Pinpoint the cell where the given text exists, returning its [X, Y] midpoint coordinate. 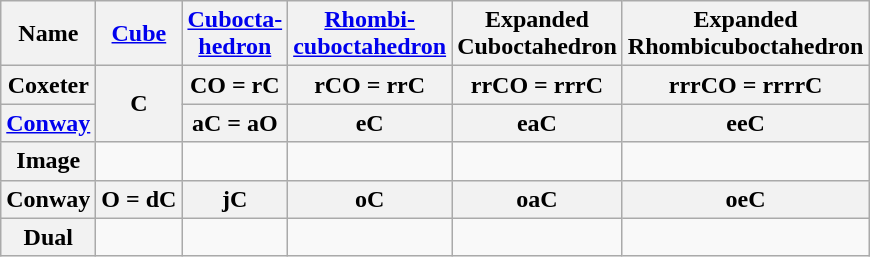
Cube [139, 34]
eaC [538, 123]
oeC [746, 199]
Name [48, 34]
O = dC [139, 199]
rrCO = rrrC [538, 85]
rCO = rrC [370, 85]
eeC [746, 123]
Image [48, 161]
ExpandedRhombicuboctahedron [746, 34]
Dual [48, 237]
oC [370, 199]
rrrCO = rrrrC [746, 85]
Rhombi-cuboctahedron [370, 34]
ExpandedCuboctahedron [538, 34]
Coxeter [48, 85]
CO = rC [235, 85]
oaC [538, 199]
aC = aO [235, 123]
Cubocta-hedron [235, 34]
jC [235, 199]
C [139, 104]
eC [370, 123]
